Return (X, Y) of the center of cell containing provided text 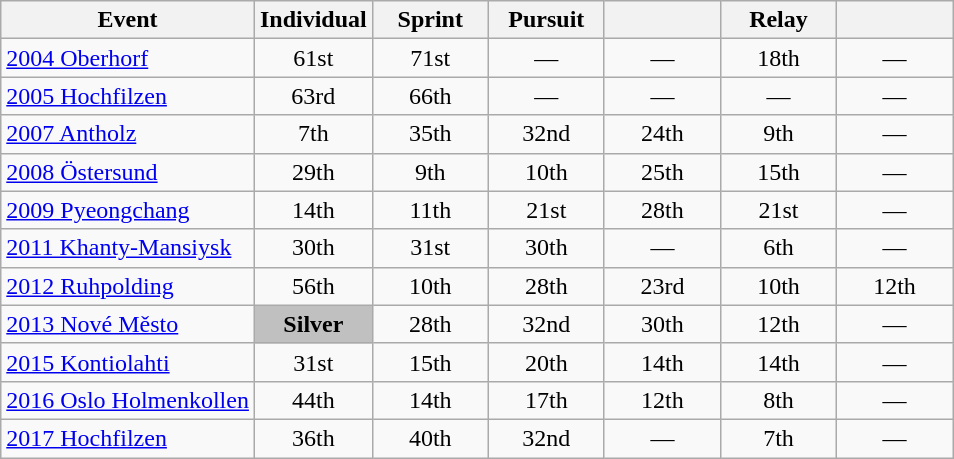
56th (313, 286)
17th (546, 400)
8th (778, 400)
2008 Östersund (128, 172)
29th (313, 172)
25th (662, 172)
6th (778, 248)
2012 Ruhpolding (128, 286)
Event (128, 20)
23rd (662, 286)
2005 Hochfilzen (128, 96)
Silver (313, 324)
2004 Oberhorf (128, 58)
2011 Khanty-Mansiysk (128, 248)
Individual (313, 20)
Pursuit (546, 20)
2009 Pyeongchang (128, 210)
11th (430, 210)
66th (430, 96)
40th (430, 438)
44th (313, 400)
2013 Nové Město (128, 324)
2016 Oslo Holmenkollen (128, 400)
2015 Kontiolahti (128, 362)
71st (430, 58)
35th (430, 134)
Sprint (430, 20)
Relay (778, 20)
63rd (313, 96)
61st (313, 58)
24th (662, 134)
18th (778, 58)
2017 Hochfilzen (128, 438)
2007 Antholz (128, 134)
36th (313, 438)
20th (546, 362)
